Capture the cell that displays the provided text and extract its [x, y] central coordinate. 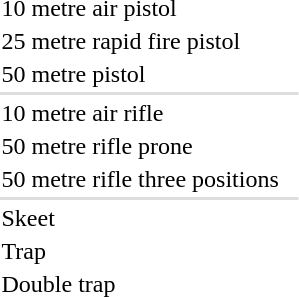
50 metre pistol [140, 74]
Trap [140, 251]
10 metre air rifle [140, 113]
25 metre rapid fire pistol [140, 41]
50 metre rifle prone [140, 146]
50 metre rifle three positions [140, 179]
Skeet [140, 218]
